Capture the cell that displays the provided text and extract its [X, Y] central coordinate. 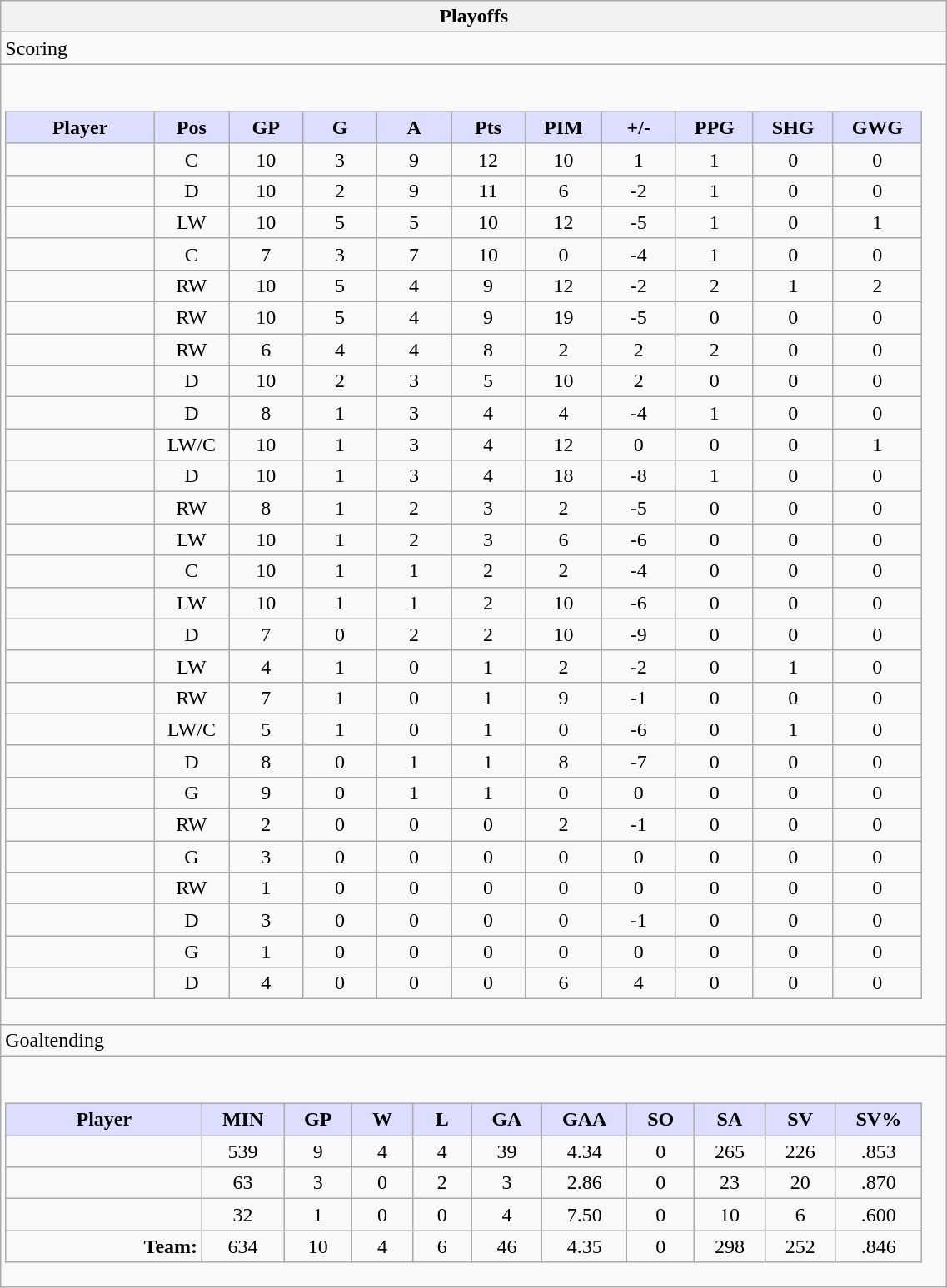
PIM [564, 127]
Pos [192, 127]
SHG [793, 127]
23 [730, 1183]
252 [800, 1246]
46 [506, 1246]
.853 [879, 1151]
298 [730, 1246]
SA [730, 1120]
Goaltending [474, 1040]
265 [730, 1151]
7.50 [585, 1215]
-8 [638, 476]
A [415, 127]
.870 [879, 1183]
226 [800, 1151]
W [383, 1120]
Team: [104, 1246]
SV% [879, 1120]
SO [661, 1120]
4.35 [585, 1246]
SV [800, 1120]
L [441, 1120]
+/- [638, 127]
GAA [585, 1120]
2.86 [585, 1183]
GWG [877, 127]
.600 [879, 1215]
-9 [638, 634]
63 [243, 1183]
.846 [879, 1246]
Playoffs [474, 17]
-7 [638, 761]
Scoring [474, 48]
634 [243, 1246]
539 [243, 1151]
20 [800, 1183]
11 [488, 191]
Pts [488, 127]
39 [506, 1151]
GA [506, 1120]
32 [243, 1215]
19 [564, 318]
18 [564, 476]
MIN [243, 1120]
PPG [715, 127]
4.34 [585, 1151]
